Pinpoint the cell where the given text exists, returning its [X, Y] midpoint coordinate. 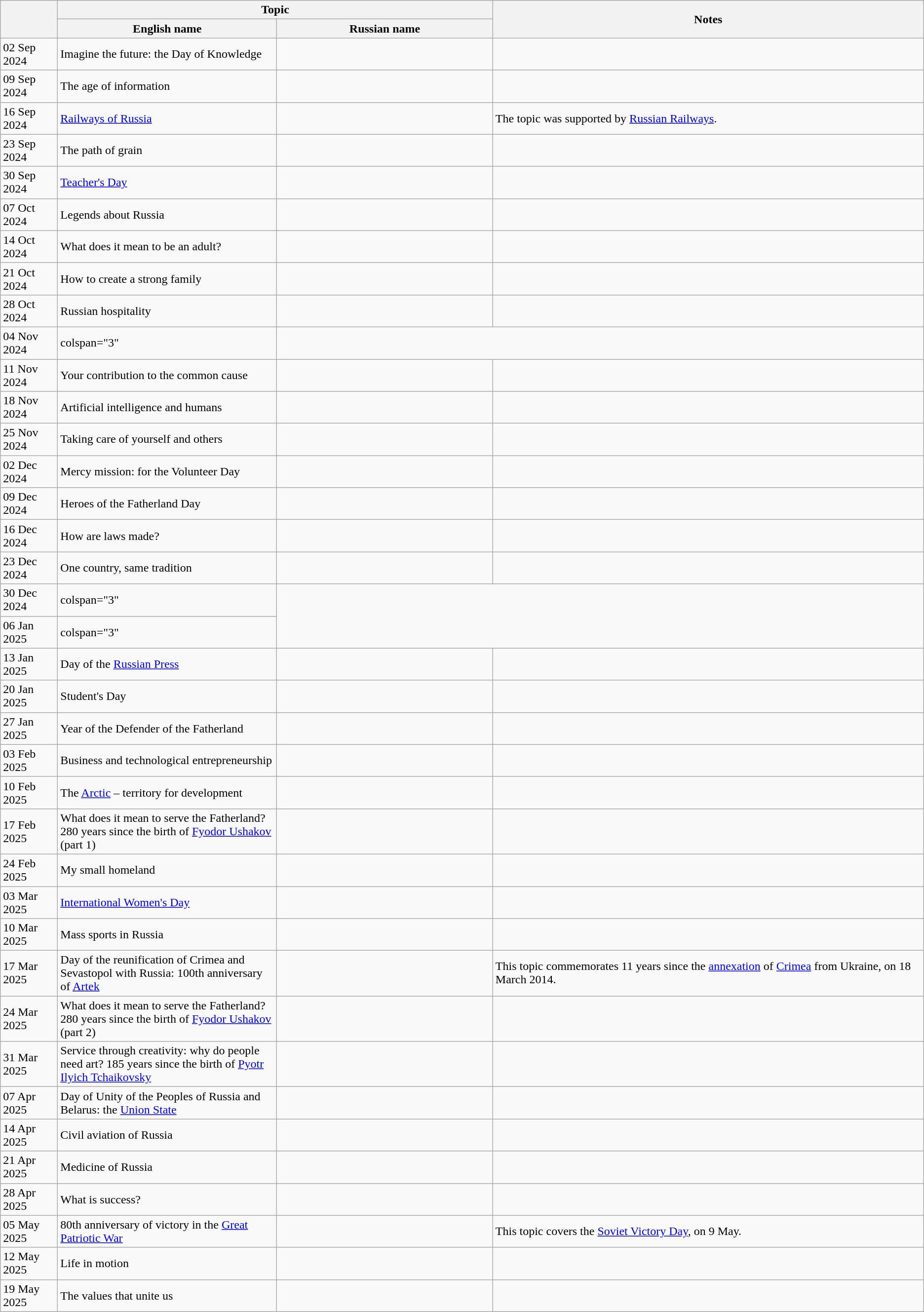
20 Jan 2025 [29, 696]
25 Nov 2024 [29, 439]
This topic covers the Soviet Victory Day, on 9 May. [708, 1231]
03 Mar 2025 [29, 902]
02 Sep 2024 [29, 54]
Year of the Defender of the Fatherland [167, 729]
19 May 2025 [29, 1295]
14 Oct 2024 [29, 247]
Taking care of yourself and others [167, 439]
30 Sep 2024 [29, 183]
Service through creativity: why do people need art? 185 years since the birth of Pyotr Ilyich Tchaikovsky [167, 1064]
28 Apr 2025 [29, 1199]
05 May 2025 [29, 1231]
30 Dec 2024 [29, 600]
Topic [275, 10]
23 Dec 2024 [29, 568]
One country, same tradition [167, 568]
Civil aviation of Russia [167, 1135]
Day of the Russian Press [167, 664]
Student's Day [167, 696]
The age of information [167, 86]
What does it mean to serve the Fatherland? 280 years since the birth of Fyodor Ushakov (part 2) [167, 1019]
07 Oct 2024 [29, 214]
21 Oct 2024 [29, 278]
16 Dec 2024 [29, 536]
The values ​​that unite us [167, 1295]
16 Sep 2024 [29, 118]
What is success? [167, 1199]
Day of the reunification of Crimea and Sevastopol with Russia: 100th anniversary of Artek [167, 973]
The Arctic – territory for development [167, 793]
18 Nov 2024 [29, 408]
Teacher's Day [167, 183]
International Women's Day [167, 902]
How to create a strong family [167, 278]
Russian hospitality [167, 311]
What does it mean to be an adult? [167, 247]
Legends about Russia [167, 214]
The topic was supported by Russian Railways. [708, 118]
09 Sep 2024 [29, 86]
10 Mar 2025 [29, 935]
Russian name [385, 29]
23 Sep 2024 [29, 150]
This topic commemorates 11 years since the annexation of Crimea from Ukraine, on 18 March 2014. [708, 973]
English name [167, 29]
21 Apr 2025 [29, 1167]
31 Mar 2025 [29, 1064]
How are laws made? [167, 536]
Artificial intelligence and humans [167, 408]
04 Nov 2024 [29, 343]
Imagine the future: the Day of Knowledge [167, 54]
03 Feb 2025 [29, 760]
The path of grain [167, 150]
14 Apr 2025 [29, 1135]
17 Mar 2025 [29, 973]
13 Jan 2025 [29, 664]
Business and technological entrepreneurship [167, 760]
Notes [708, 19]
02 Dec 2024 [29, 472]
Medicine of Russia [167, 1167]
Life in motion [167, 1264]
11 Nov 2024 [29, 375]
Mass sports in Russia [167, 935]
Mercy mission: for the Volunteer Day [167, 472]
Heroes of the Fatherland Day [167, 503]
24 Mar 2025 [29, 1019]
06 Jan 2025 [29, 632]
My small homeland [167, 870]
Your contribution to the common cause [167, 375]
Day of Unity of the Peoples of Russia and Belarus: the Union State [167, 1103]
10 Feb 2025 [29, 793]
07 Apr 2025 [29, 1103]
Railways of Russia [167, 118]
17 Feb 2025 [29, 831]
24 Feb 2025 [29, 870]
12 May 2025 [29, 1264]
28 Oct 2024 [29, 311]
What does it mean to serve the Fatherland? 280 years since the birth of Fyodor Ushakov (part 1) [167, 831]
09 Dec 2024 [29, 503]
80th anniversary of victory in the Great Patriotic War [167, 1231]
27 Jan 2025 [29, 729]
